For the text-containing cell, return its midpoint in [x, y] coordinate format. 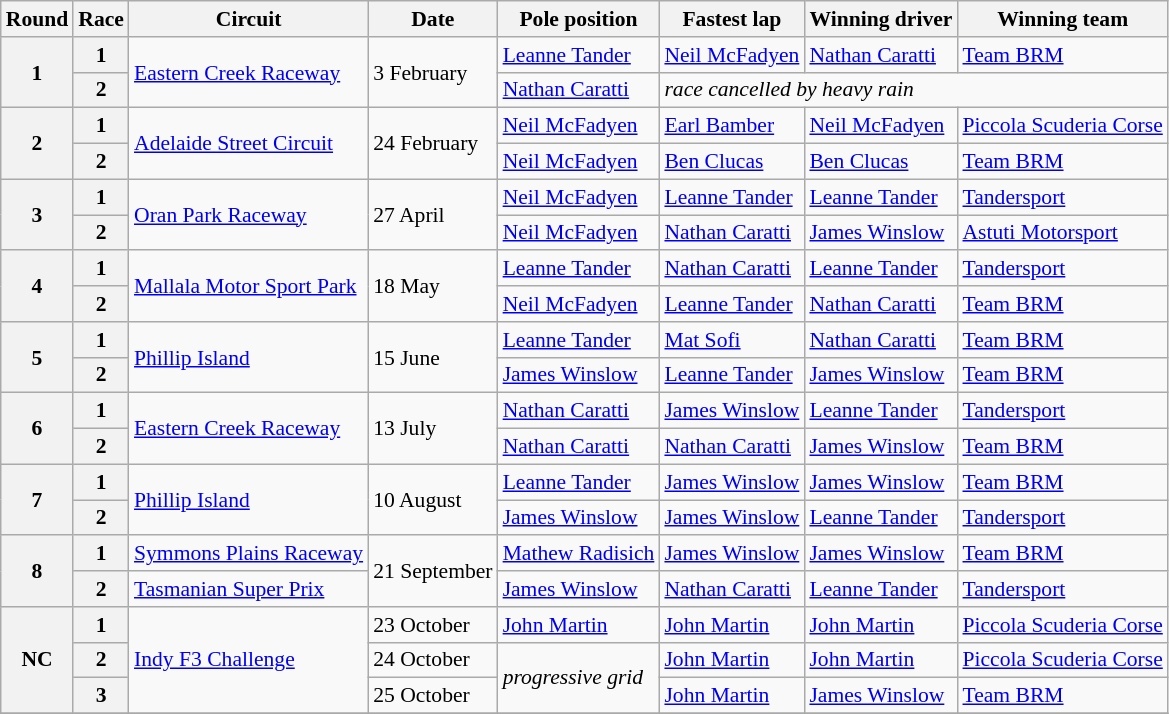
Tasmanian Super Prix [248, 589]
15 June [432, 358]
Winning team [1062, 19]
Indy F3 Challenge [248, 660]
Earl Bamber [732, 126]
13 July [432, 428]
Oran Park Raceway [248, 214]
6 [38, 428]
Fastest lap [732, 19]
21 September [432, 572]
Mat Sofi [732, 340]
Mathew Radisich [579, 554]
4 [38, 286]
24 October [432, 660]
Winning driver [880, 19]
3 February [432, 72]
10 August [432, 500]
24 February [432, 144]
18 May [432, 286]
5 [38, 358]
25 October [432, 696]
race cancelled by heavy rain [913, 90]
Symmons Plains Raceway [248, 554]
Round [38, 19]
Adelaide Street Circuit [248, 144]
NC [38, 660]
Circuit [248, 19]
7 [38, 500]
8 [38, 572]
Pole position [579, 19]
23 October [432, 625]
progressive grid [579, 678]
Astuti Motorsport [1062, 233]
Date [432, 19]
Race [101, 19]
27 April [432, 214]
Mallala Motor Sport Park [248, 286]
